Find where the given text appears and provide that cell's center as (x, y) coordinate. 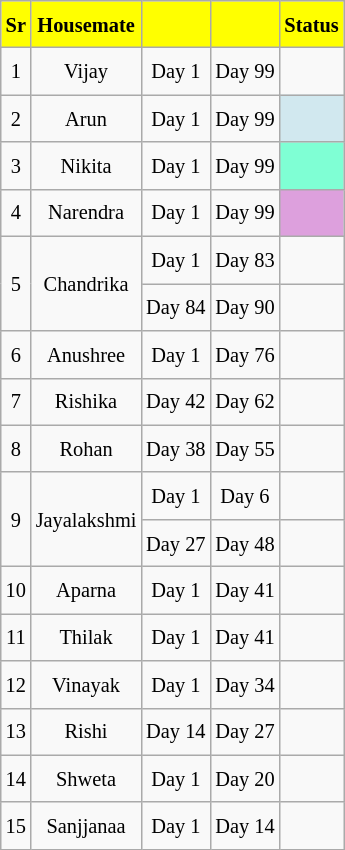
2 (16, 118)
Housemate (86, 24)
Vinayak (86, 684)
15 (16, 826)
Day 20 (244, 778)
Day 76 (244, 354)
Sanjjanaa (86, 826)
Day 6 (244, 496)
Vijay (86, 72)
Chandrika (86, 283)
Narendra (86, 212)
4 (16, 212)
13 (16, 732)
Nikita (86, 166)
Day 55 (244, 448)
3 (16, 166)
9 (16, 519)
Day 42 (176, 402)
Shweta (86, 778)
Day 38 (176, 448)
Anushree (86, 354)
Rishika (86, 402)
Rohan (86, 448)
1 (16, 72)
Rishi (86, 732)
Day 48 (244, 542)
Arun (86, 118)
Day 84 (176, 306)
Thilak (86, 636)
Sr (16, 24)
12 (16, 684)
6 (16, 354)
5 (16, 283)
Day 34 (244, 684)
7 (16, 402)
Status (311, 24)
10 (16, 590)
Day 90 (244, 306)
Day 83 (244, 260)
8 (16, 448)
Jayalakshmi (86, 519)
Day 62 (244, 402)
14 (16, 778)
11 (16, 636)
Aparna (86, 590)
